Find where the given text appears and provide that cell's center as [X, Y] coordinate. 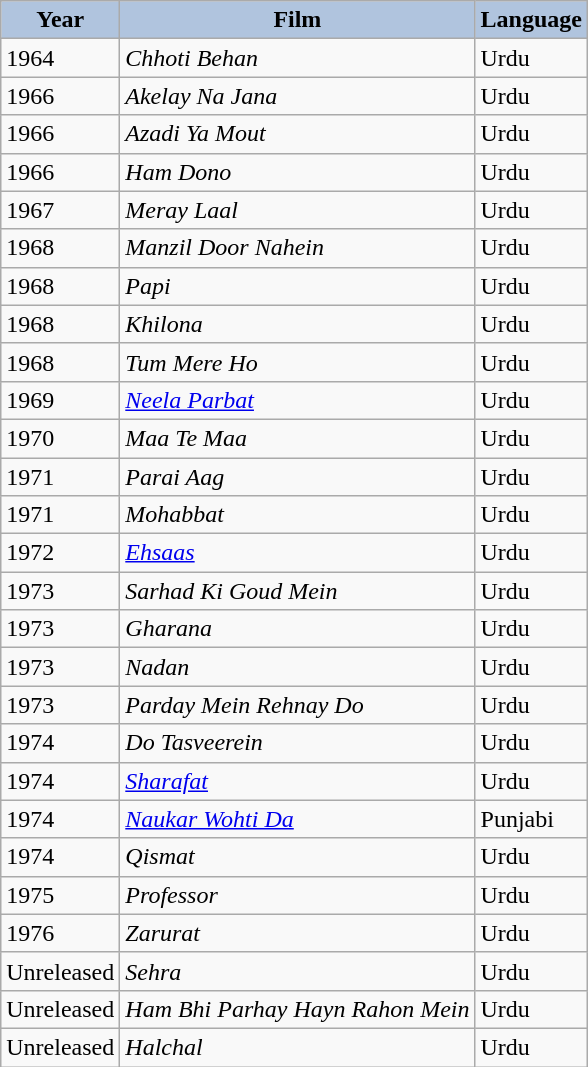
Parai Aag [298, 477]
Tum Mere Ho [298, 362]
Do Tasveerein [298, 743]
Khilona [298, 324]
Akelay Na Jana [298, 96]
Punjabi [531, 819]
Meray Laal [298, 210]
1972 [60, 553]
Ehsaas [298, 553]
1970 [60, 438]
Professor [298, 895]
1976 [60, 933]
Language [531, 20]
Nadan [298, 667]
Ham Bhi Parhay Hayn Rahon Mein [298, 1009]
Naukar Wohti Da [298, 819]
Qismat [298, 857]
Mohabbat [298, 515]
Papi [298, 286]
Chhoti Behan [298, 58]
Neela Parbat [298, 400]
1975 [60, 895]
Maa Te Maa [298, 438]
Ham Dono [298, 172]
Gharana [298, 629]
1969 [60, 400]
Halchal [298, 1047]
1967 [60, 210]
Sehra [298, 971]
Zarurat [298, 933]
1964 [60, 58]
Year [60, 20]
Azadi Ya Mout [298, 134]
Film [298, 20]
Manzil Door Nahein [298, 248]
Sarhad Ki Goud Mein [298, 591]
Sharafat [298, 781]
Parday Mein Rehnay Do [298, 705]
